For the text-containing cell, return its midpoint in [x, y] coordinate format. 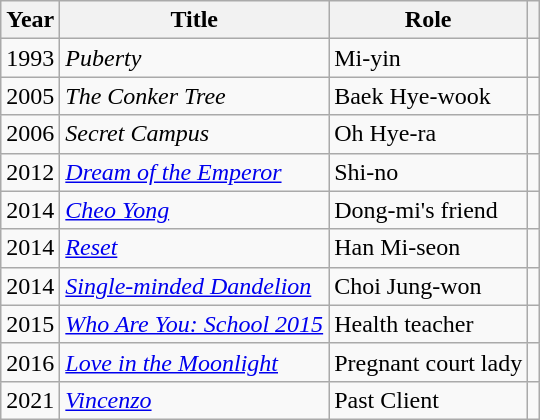
Oh Hye-ra [428, 134]
2016 [30, 362]
Choi Jung-won [428, 286]
Baek Hye-wook [428, 96]
Puberty [194, 58]
Single-minded Dandelion [194, 286]
Health teacher [428, 324]
Mi-yin [428, 58]
Year [30, 20]
2005 [30, 96]
2021 [30, 400]
Pregnant court lady [428, 362]
Love in the Moonlight [194, 362]
Who Are You: School 2015 [194, 324]
The Conker Tree [194, 96]
Han Mi-seon [428, 248]
Secret Campus [194, 134]
1993 [30, 58]
2012 [30, 172]
Dream of the Emperor [194, 172]
Dong-mi's friend [428, 210]
Role [428, 20]
Past Client [428, 400]
Cheo Yong [194, 210]
Shi-no [428, 172]
Reset [194, 248]
2006 [30, 134]
Vincenzo [194, 400]
Title [194, 20]
2015 [30, 324]
